Scan for the cell matching the given text and deliver its (x, y) coordinate at center. 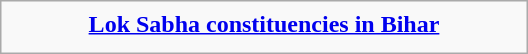
Lok Sabha constituencies in Bihar (264, 24)
